Detect which cell encompasses the target text, then output its [X, Y] center coordinate. 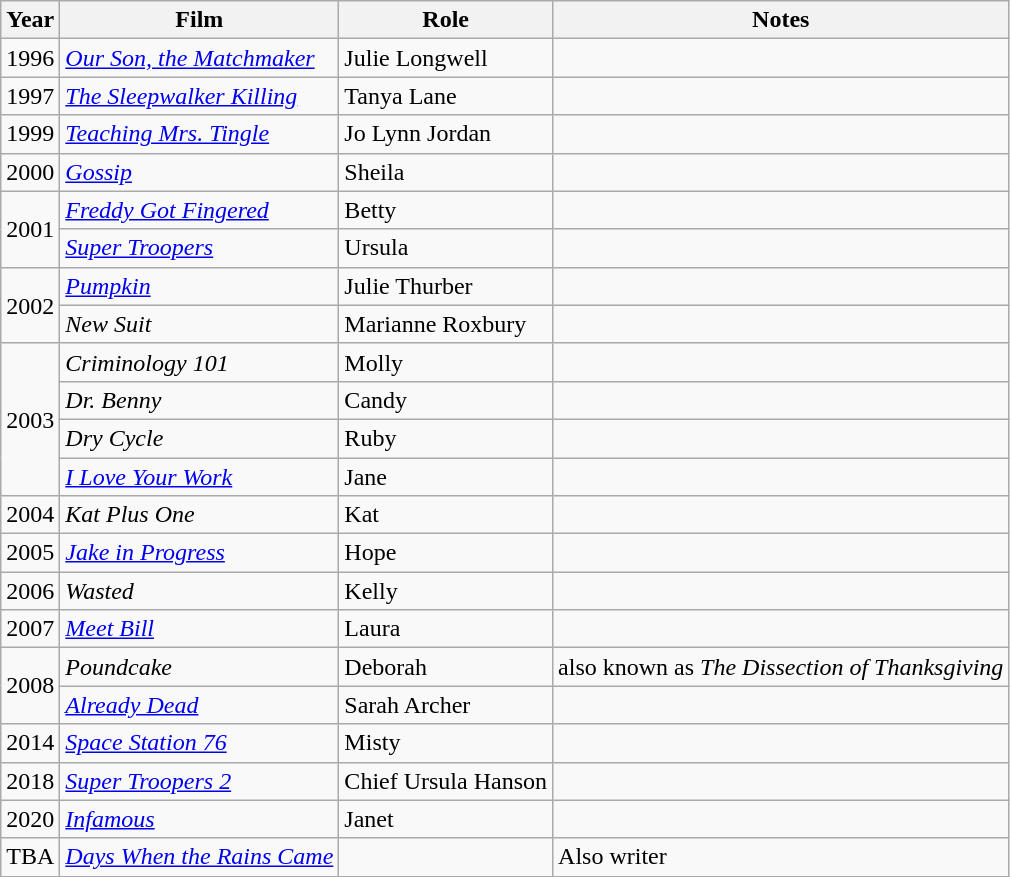
Janet [446, 819]
Already Dead [200, 705]
Jane [446, 477]
Julie Thurber [446, 286]
Year [30, 20]
Misty [446, 743]
2006 [30, 591]
Role [446, 20]
Super Troopers 2 [200, 781]
Laura [446, 629]
The Sleepwalker Killing [200, 96]
Jo Lynn Jordan [446, 134]
Ursula [446, 248]
Jake in Progress [200, 553]
1999 [30, 134]
Also writer [781, 857]
Kat Plus One [200, 515]
Notes [781, 20]
Teaching Mrs. Tingle [200, 134]
Film [200, 20]
TBA [30, 857]
Kat [446, 515]
Julie Longwell [446, 58]
2014 [30, 743]
Molly [446, 362]
Hope [446, 553]
2008 [30, 686]
Dr. Benny [200, 400]
2007 [30, 629]
Gossip [200, 172]
Our Son, the Matchmaker [200, 58]
2001 [30, 229]
New Suit [200, 324]
2018 [30, 781]
Infamous [200, 819]
Betty [446, 210]
also known as The Dissection of Thanksgiving [781, 667]
Dry Cycle [200, 438]
Chief Ursula Hanson [446, 781]
Ruby [446, 438]
Candy [446, 400]
Meet Bill [200, 629]
Super Troopers [200, 248]
Kelly [446, 591]
Space Station 76 [200, 743]
I Love Your Work [200, 477]
Poundcake [200, 667]
Deborah [446, 667]
Sarah Archer [446, 705]
Days When the Rains Came [200, 857]
2005 [30, 553]
Marianne Roxbury [446, 324]
Pumpkin [200, 286]
1996 [30, 58]
2002 [30, 305]
1997 [30, 96]
2004 [30, 515]
Wasted [200, 591]
Tanya Lane [446, 96]
2003 [30, 419]
Criminology 101 [200, 362]
Sheila [446, 172]
Freddy Got Fingered [200, 210]
2020 [30, 819]
2000 [30, 172]
